Find where the given text appears and provide that cell's center as [x, y] coordinate. 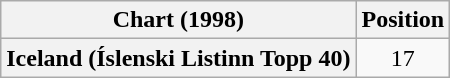
17 [403, 58]
Chart (1998) [178, 20]
Iceland (Íslenski Listinn Topp 40) [178, 58]
Position [403, 20]
